Detect which cell encompasses the target text, then output its (x, y) center coordinate. 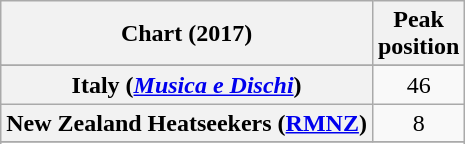
8 (418, 123)
Italy (Musica e Dischi) (187, 85)
Chart (2017) (187, 34)
46 (418, 85)
New Zealand Heatseekers (RMNZ) (187, 123)
Peakposition (418, 34)
